From the cell containing the given text, extract its center point as [X, Y] coordinate. 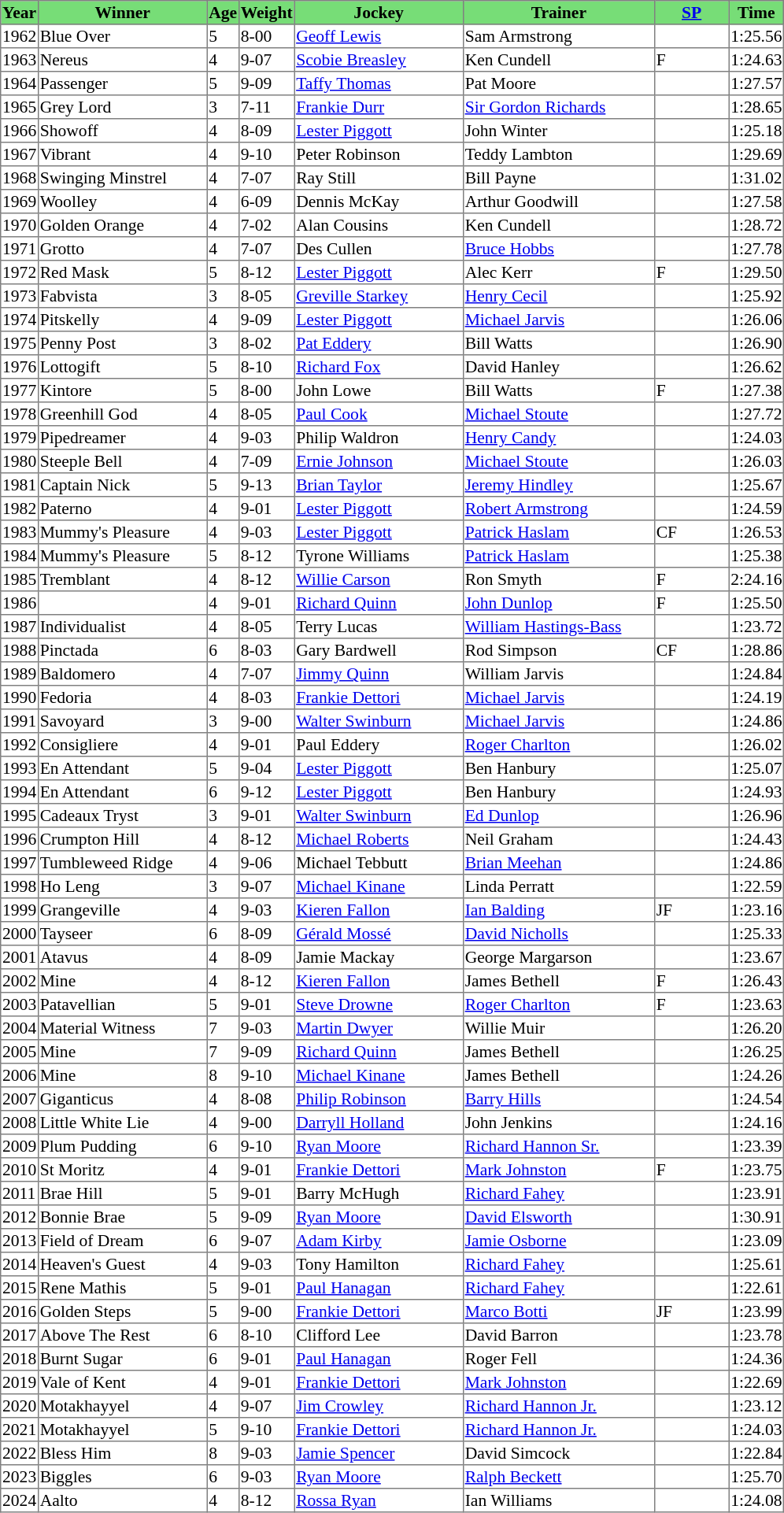
Savoyard [122, 721]
Individualist [122, 627]
Aalto [122, 1500]
Tyrone Williams [379, 556]
1:22.61 [756, 1288]
Dennis McKay [379, 202]
Willie Muir [559, 1028]
Michael Roberts [379, 839]
Jamie Osborne [559, 1241]
7-11 [266, 107]
1:27.58 [756, 202]
1985 [20, 579]
Barry Hills [559, 1099]
1:26.06 [756, 320]
1:24.08 [756, 1500]
George Margarson [559, 957]
Cadeaux Tryst [122, 816]
1:28.86 [756, 650]
Willie Carson [379, 579]
John Winter [559, 131]
Lottogift [122, 367]
2002 [20, 981]
Jimmy Quinn [379, 674]
1993 [20, 768]
1:31.02 [756, 178]
1:23.91 [756, 1193]
1:25.07 [756, 768]
1971 [20, 249]
1973 [20, 296]
Roger Fell [559, 1359]
Neil Graham [559, 839]
William Hastings-Bass [559, 627]
1991 [20, 721]
Martin Dwyer [379, 1028]
Brian Taylor [379, 485]
Pinctada [122, 650]
1:24.59 [756, 509]
Biggles [122, 1477]
2001 [20, 957]
1:29.69 [756, 154]
7-09 [266, 461]
Steve Drowne [379, 1004]
Henry Cecil [559, 296]
1:24.54 [756, 1099]
Darryll Holland [379, 1123]
Linda Perratt [559, 886]
Ron Smyth [559, 579]
Ho Leng [122, 886]
Material Witness [122, 1028]
John Jenkins [559, 1123]
1:26.62 [756, 367]
David Hanley [559, 367]
1987 [20, 627]
William Jarvis [559, 674]
Terry Lucas [379, 627]
Jeremy Hindley [559, 485]
1:27.57 [756, 83]
1:26.53 [756, 532]
8-08 [266, 1099]
Pitskelly [122, 320]
1:25.33 [756, 934]
1:28.65 [756, 107]
2010 [20, 1170]
1:25.38 [756, 556]
Burnt Sugar [122, 1359]
9-06 [266, 863]
Barry McHugh [379, 1193]
Year [20, 13]
Ian Balding [559, 910]
1984 [20, 556]
Golden Steps [122, 1311]
Ernie Johnson [379, 461]
1:26.25 [756, 1052]
Captain Nick [122, 485]
Tony Hamilton [379, 1264]
2007 [20, 1099]
Robert Armstrong [559, 509]
1:24.63 [756, 60]
Alan Cousins [379, 225]
2015 [20, 1288]
Fedoria [122, 697]
1:28.72 [756, 225]
1:26.43 [756, 981]
Field of Dream [122, 1241]
John Dunlop [559, 603]
2020 [20, 1406]
Arthur Goodwill [559, 202]
Golden Orange [122, 225]
Sir Gordon Richards [559, 107]
2023 [20, 1477]
1982 [20, 509]
2019 [20, 1382]
David Elsworth [559, 1217]
Grey Lord [122, 107]
Peter Robinson [379, 154]
2000 [20, 934]
1:23.72 [756, 627]
Paterno [122, 509]
1970 [20, 225]
Bless Him [122, 1453]
Plum Pudding [122, 1146]
2022 [20, 1453]
1979 [20, 438]
1:24.16 [756, 1123]
Grangeville [122, 910]
1:26.03 [756, 461]
Age [223, 13]
Paul Eddery [379, 745]
Kintore [122, 390]
Pipedreamer [122, 438]
1994 [20, 792]
1995 [20, 816]
1:23.12 [756, 1406]
1977 [20, 390]
Swinging Minstrel [122, 178]
6-09 [266, 202]
1983 [20, 532]
Greville Starkey [379, 296]
Patavellian [122, 1004]
1964 [20, 83]
1:29.50 [756, 272]
Paul Cook [379, 414]
Passenger [122, 83]
1:25.92 [756, 296]
2021 [20, 1430]
Jockey [379, 13]
2011 [20, 1193]
8-02 [266, 343]
Bill Payne [559, 178]
1:24.84 [756, 674]
David Simcock [559, 1453]
9-04 [266, 768]
1969 [20, 202]
Richard Hannon Sr. [559, 1146]
1:26.02 [756, 745]
1:26.96 [756, 816]
Philip Waldron [379, 438]
1975 [20, 343]
1976 [20, 367]
1:24.43 [756, 839]
Penny Post [122, 343]
2005 [20, 1052]
1:26.20 [756, 1028]
1:25.67 [756, 485]
1:23.09 [756, 1241]
1:30.91 [756, 1217]
Steeple Bell [122, 461]
Weight [266, 13]
Henry Candy [559, 438]
1:22.84 [756, 1453]
Jamie Mackay [379, 957]
1989 [20, 674]
2016 [20, 1311]
1:25.61 [756, 1264]
St Moritz [122, 1170]
Ralph Beckett [559, 1477]
Brian Meehan [559, 863]
Bonnie Brae [122, 1217]
9-13 [266, 485]
1980 [20, 461]
1:25.70 [756, 1477]
2017 [20, 1335]
1963 [20, 60]
Atavus [122, 957]
Pat Eddery [379, 343]
1:24.93 [756, 792]
Fabvista [122, 296]
Taffy Thomas [379, 83]
1:25.50 [756, 603]
Adam Kirby [379, 1241]
Richard Fox [379, 367]
1:23.16 [756, 910]
Pat Moore [559, 83]
Rossa Ryan [379, 1500]
1:23.67 [756, 957]
Above The Rest [122, 1335]
1965 [20, 107]
2009 [20, 1146]
Gérald Mossé [379, 934]
Tumbleweed Ridge [122, 863]
1981 [20, 485]
Ray Still [379, 178]
Ian Williams [559, 1500]
1978 [20, 414]
2024 [20, 1500]
Jamie Spencer [379, 1453]
Baldomero [122, 674]
2006 [20, 1075]
Clifford Lee [379, 1335]
Alec Kerr [559, 272]
Bruce Hobbs [559, 249]
Tayseer [122, 934]
Rod Simpson [559, 650]
1:23.63 [756, 1004]
2008 [20, 1123]
Vale of Kent [122, 1382]
SP [691, 13]
1988 [20, 650]
Philip Robinson [379, 1099]
1:27.38 [756, 390]
Nereus [122, 60]
John Lowe [379, 390]
2:24.16 [756, 579]
1968 [20, 178]
Showoff [122, 131]
Greenhill God [122, 414]
Vibrant [122, 154]
1:22.59 [756, 886]
2012 [20, 1217]
Winner [122, 13]
1:24.26 [756, 1075]
Little White Lie [122, 1123]
David Nicholls [559, 934]
Trainer [559, 13]
Ed Dunlop [559, 816]
1974 [20, 320]
1966 [20, 131]
1:25.56 [756, 36]
1:23.75 [756, 1170]
Red Mask [122, 272]
1:22.69 [756, 1382]
1:23.39 [756, 1146]
1997 [20, 863]
Jim Crowley [379, 1406]
Woolley [122, 202]
Crumpton Hill [122, 839]
Michael Tebbutt [379, 863]
1992 [20, 745]
1:23.99 [756, 1311]
7-02 [266, 225]
1:24.19 [756, 697]
2003 [20, 1004]
1:23.78 [756, 1335]
Blue Over [122, 36]
2004 [20, 1028]
Tremblant [122, 579]
Scobie Breasley [379, 60]
1:27.78 [756, 249]
9-12 [266, 792]
1:26.90 [756, 343]
1998 [20, 886]
Consigliere [122, 745]
Teddy Lambton [559, 154]
1972 [20, 272]
Frankie Durr [379, 107]
2014 [20, 1264]
Des Cullen [379, 249]
Rene Mathis [122, 1288]
2013 [20, 1241]
1:25.18 [756, 131]
1962 [20, 36]
1999 [20, 910]
Sam Armstrong [559, 36]
Time [756, 13]
1990 [20, 697]
2018 [20, 1359]
Marco Botti [559, 1311]
1:24.36 [756, 1359]
Brae Hill [122, 1193]
1996 [20, 839]
1967 [20, 154]
Giganticus [122, 1099]
1986 [20, 603]
Grotto [122, 249]
David Barron [559, 1335]
Geoff Lewis [379, 36]
Heaven's Guest [122, 1264]
Gary Bardwell [379, 650]
1:27.72 [756, 414]
